Return the (x, y) coordinate for the center point of the cell that contains the specified text.  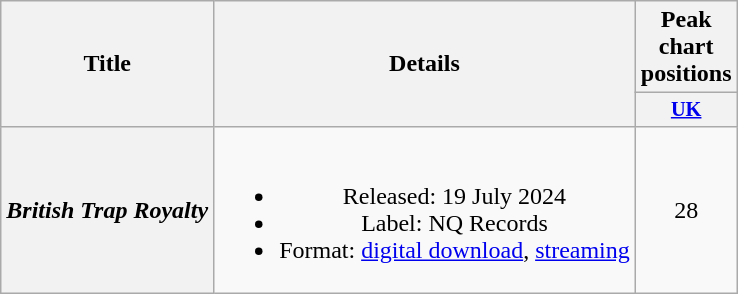
Title (108, 64)
Released: 19 July 2024Label: NQ RecordsFormat: digital download, streaming (425, 210)
Peak chart positions (686, 47)
28 (686, 210)
UK (686, 110)
British Trap Royalty (108, 210)
Details (425, 64)
